Scan for the cell matching the given text and deliver its [x, y] coordinate at center. 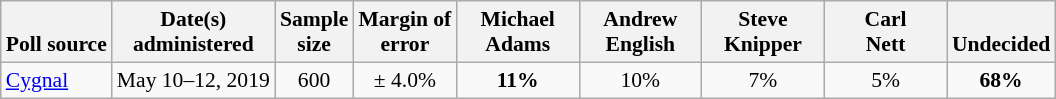
May 10–12, 2019 [194, 80]
SteveKnipper [764, 32]
600 [314, 80]
Undecided [1001, 32]
Date(s)administered [194, 32]
AndrewEnglish [640, 32]
CarlNett [886, 32]
Margin oferror [404, 32]
MichaelAdams [518, 32]
Samplesize [314, 32]
68% [1001, 80]
7% [764, 80]
Poll source [56, 32]
5% [886, 80]
10% [640, 80]
Cygnal [56, 80]
± 4.0% [404, 80]
11% [518, 80]
